Identify which cell holds the provided text, then report its (X, Y) central coordinate. 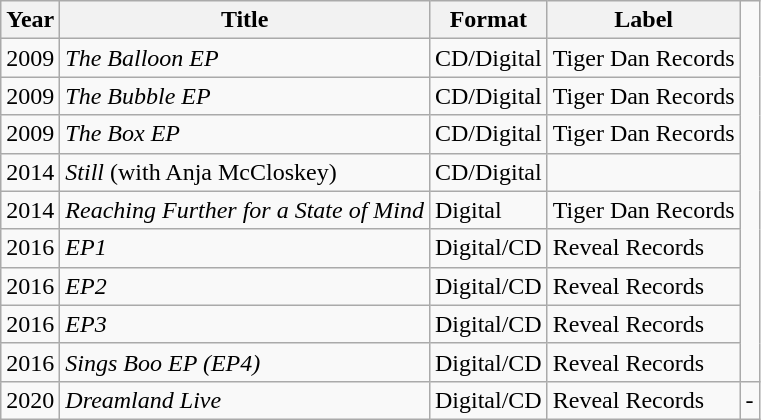
EP3 (245, 324)
The Box EP (245, 134)
Reaching Further for a State of Mind (245, 210)
Format (488, 20)
Label (644, 20)
2020 (30, 400)
Still (with Anja McCloskey) (245, 172)
Title (245, 20)
The Bubble EP (245, 96)
The Balloon EP (245, 58)
Digital (488, 210)
- (750, 400)
EP2 (245, 286)
Dreamland Live (245, 400)
Year (30, 20)
Sings Boo EP (EP4) (245, 362)
EP1 (245, 248)
